Output the (X, Y) coordinate of the center of the cell containing the given text.  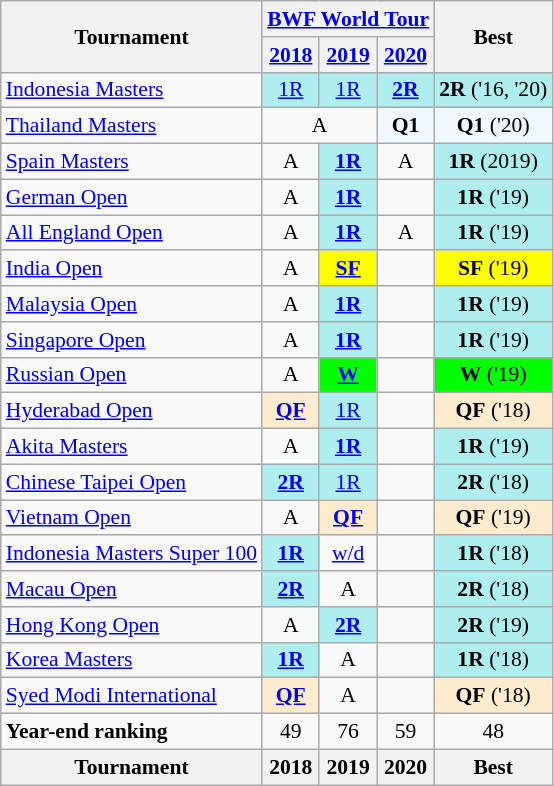
Q1 ('20) (493, 126)
w/d (348, 554)
Q1 (406, 126)
59 (406, 732)
SF ('19) (493, 269)
Chinese Taipei Open (132, 482)
Indonesia Masters (132, 90)
Thailand Masters (132, 126)
SF (348, 269)
BWF World Tour (348, 19)
Russian Open (132, 375)
2R ('19) (493, 625)
W ('19) (493, 375)
Spain Masters (132, 162)
Hyderabad Open (132, 411)
Malaysia Open (132, 304)
W (348, 375)
Hong Kong Open (132, 625)
German Open (132, 197)
Akita Masters (132, 447)
All England Open (132, 233)
Vietnam Open (132, 518)
Year-end ranking (132, 732)
1R (2019) (493, 162)
Syed Modi International (132, 696)
48 (493, 732)
India Open (132, 269)
Macau Open (132, 589)
Singapore Open (132, 340)
Indonesia Masters Super 100 (132, 554)
49 (290, 732)
QF ('19) (493, 518)
2R ('16, '20) (493, 90)
Korea Masters (132, 660)
76 (348, 732)
